Return [X, Y] of the center of cell containing provided text 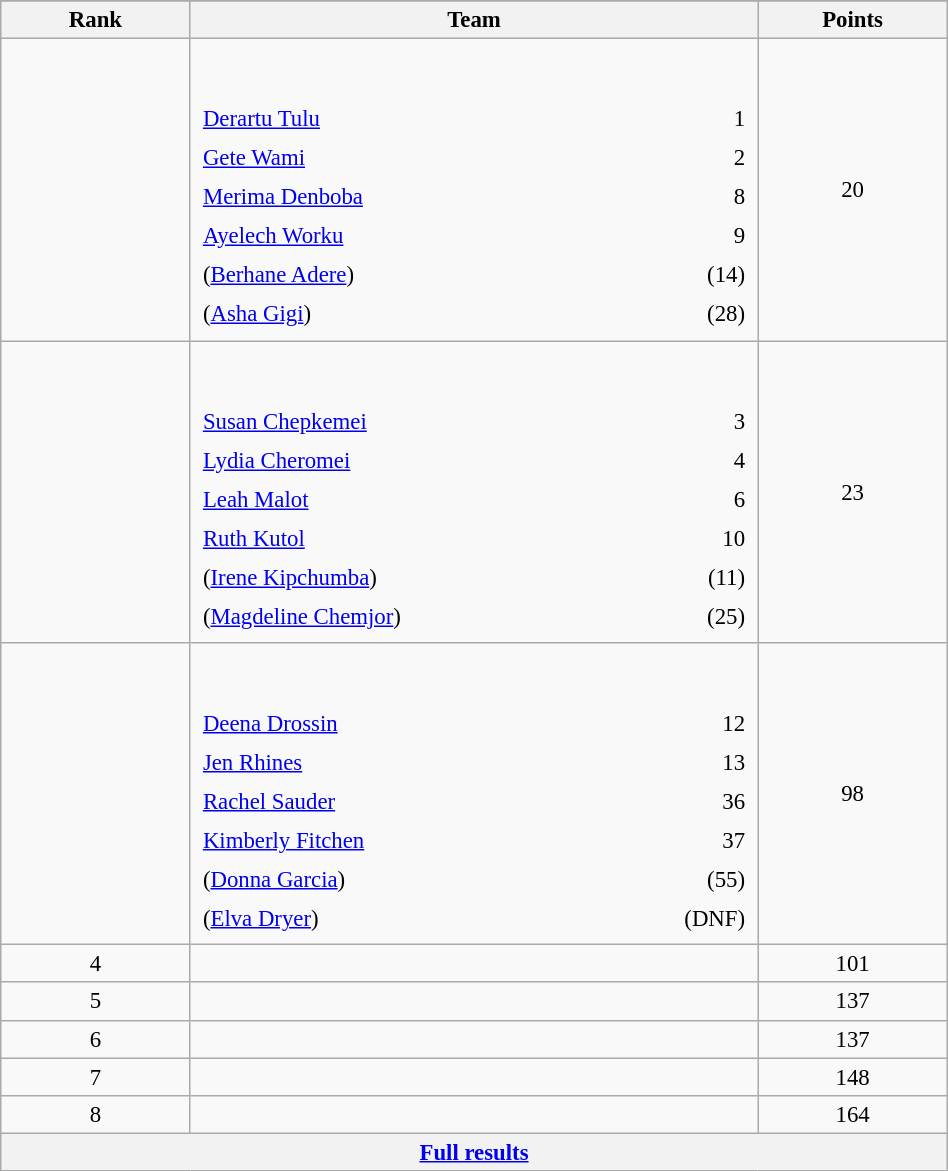
7 [96, 1077]
Susan Chepkemei [422, 421]
Jen Rhines [392, 762]
Team [474, 20]
1 [690, 119]
20 [852, 190]
3 [699, 421]
(28) [690, 314]
9 [690, 236]
Ruth Kutol [422, 538]
Rachel Sauder [392, 801]
(Asha Gigi) [412, 314]
10 [699, 538]
13 [670, 762]
(25) [699, 616]
(55) [670, 880]
(Irene Kipchumba) [422, 577]
36 [670, 801]
164 [852, 1114]
(11) [699, 577]
5 [96, 1002]
Deena Drossin 12 Jen Rhines 13 Rachel Sauder 36 Kimberly Fitchen 37 (Donna Garcia) (55) (Elva Dryer) (DNF) [474, 794]
Kimberly Fitchen [392, 840]
Lydia Cheromei [422, 460]
Derartu Tulu [412, 119]
Ayelech Worku [412, 236]
Merima Denboba [412, 197]
98 [852, 794]
Susan Chepkemei 3 Lydia Cheromei 4 Leah Malot 6 Ruth Kutol 10 (Irene Kipchumba) (11) (Magdeline Chemjor) (25) [474, 492]
(Berhane Adere) [412, 275]
148 [852, 1077]
Rank [96, 20]
Full results [474, 1152]
101 [852, 964]
Leah Malot [422, 499]
37 [670, 840]
23 [852, 492]
(14) [690, 275]
(Elva Dryer) [392, 919]
(Magdeline Chemjor) [422, 616]
(Donna Garcia) [392, 880]
Derartu Tulu 1 Gete Wami 2 Merima Denboba 8 Ayelech Worku 9 (Berhane Adere) (14) (Asha Gigi) (28) [474, 190]
(DNF) [670, 919]
Deena Drossin [392, 723]
Points [852, 20]
Gete Wami [412, 158]
12 [670, 723]
2 [690, 158]
